Locate the cell with the specified text and output its (X, Y) center coordinate. 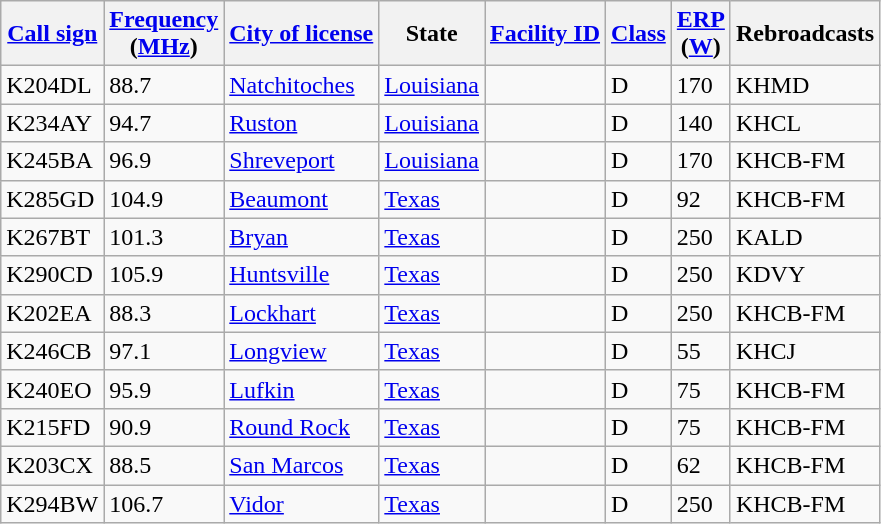
90.9 (164, 427)
96.9 (164, 161)
101.3 (164, 237)
Class (639, 34)
K285GD (52, 199)
95.9 (164, 389)
92 (700, 199)
K215FD (52, 427)
KHCL (804, 123)
Ruston (302, 123)
ERP(W) (700, 34)
KHMD (804, 85)
K202EA (52, 313)
Round Rock (302, 427)
Natchitoches (302, 85)
55 (700, 351)
Rebroadcasts (804, 34)
Beaumont (302, 199)
140 (700, 123)
Facility ID (544, 34)
K246CB (52, 351)
94.7 (164, 123)
KDVY (804, 275)
88.7 (164, 85)
104.9 (164, 199)
Frequency(MHz) (164, 34)
Huntsville (302, 275)
88.3 (164, 313)
Lockhart (302, 313)
105.9 (164, 275)
K294BW (52, 503)
K234AY (52, 123)
State (432, 34)
K204DL (52, 85)
City of license (302, 34)
Lufkin (302, 389)
K245BA (52, 161)
K203CX (52, 465)
97.1 (164, 351)
San Marcos (302, 465)
Bryan (302, 237)
KALD (804, 237)
K290CD (52, 275)
Vidor (302, 503)
88.5 (164, 465)
Longview (302, 351)
Call sign (52, 34)
Shreveport (302, 161)
106.7 (164, 503)
KHCJ (804, 351)
K267BT (52, 237)
K240EO (52, 389)
62 (700, 465)
